Return the (X, Y) coordinate for the center point of the cell that contains the specified text.  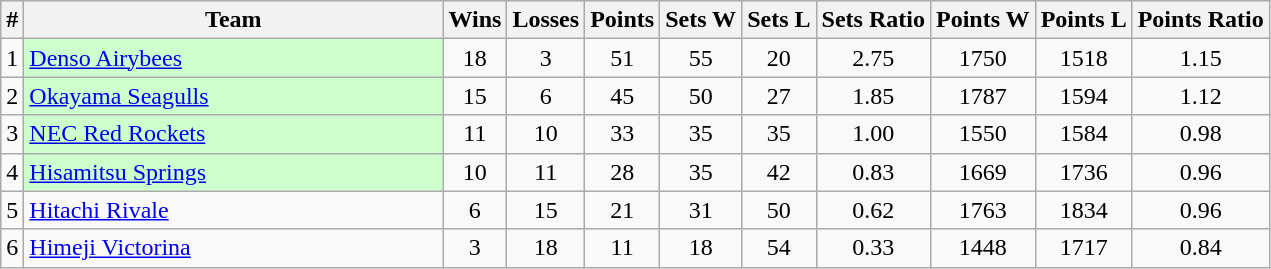
Himeji Victorina (234, 248)
1750 (982, 58)
Points (622, 20)
45 (622, 96)
20 (779, 58)
31 (701, 210)
0.84 (1200, 248)
# (12, 20)
Sets W (701, 20)
33 (622, 134)
1.12 (1200, 96)
4 (12, 172)
2.75 (873, 58)
1448 (982, 248)
Points W (982, 20)
Wins (475, 20)
Hitachi Rivale (234, 210)
Hisamitsu Springs (234, 172)
42 (779, 172)
1787 (982, 96)
21 (622, 210)
2 (12, 96)
Sets L (779, 20)
Points L (1084, 20)
0.98 (1200, 134)
Okayama Seagulls (234, 96)
0.62 (873, 210)
28 (622, 172)
1736 (1084, 172)
55 (701, 58)
1 (12, 58)
1594 (1084, 96)
Points Ratio (1200, 20)
1584 (1084, 134)
1669 (982, 172)
27 (779, 96)
Denso Airybees (234, 58)
1.85 (873, 96)
1763 (982, 210)
1717 (1084, 248)
0.33 (873, 248)
Team (234, 20)
54 (779, 248)
1.15 (1200, 58)
5 (12, 210)
NEC Red Rockets (234, 134)
0.83 (873, 172)
1518 (1084, 58)
51 (622, 58)
Losses (546, 20)
1550 (982, 134)
1834 (1084, 210)
Sets Ratio (873, 20)
1.00 (873, 134)
